Locate the cell with the specified text and output its (X, Y) center coordinate. 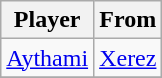
Aythami (48, 58)
Xerez (128, 58)
From (128, 20)
Player (48, 20)
